Output the (X, Y) coordinate of the center of the cell containing the given text.  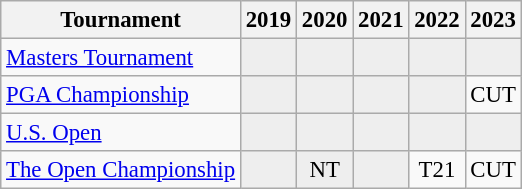
U.S. Open (121, 133)
2020 (325, 20)
2022 (437, 20)
NT (325, 170)
PGA Championship (121, 95)
2021 (381, 20)
2019 (268, 20)
The Open Championship (121, 170)
2023 (493, 20)
T21 (437, 170)
Tournament (121, 20)
Masters Tournament (121, 58)
